Return [x, y] of the center of cell containing provided text 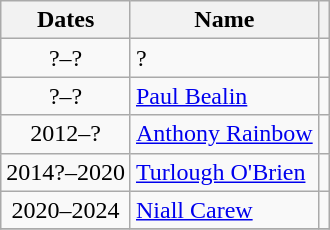
2020–2024 [66, 210]
? [224, 58]
Dates [66, 20]
Paul Bealin [224, 96]
Niall Carew [224, 210]
Anthony Rainbow [224, 134]
2012–? [66, 134]
Name [224, 20]
2014?–2020 [66, 172]
Turlough O'Brien [224, 172]
